Return the [x, y] coordinate for the center point of the cell that contains the specified text.  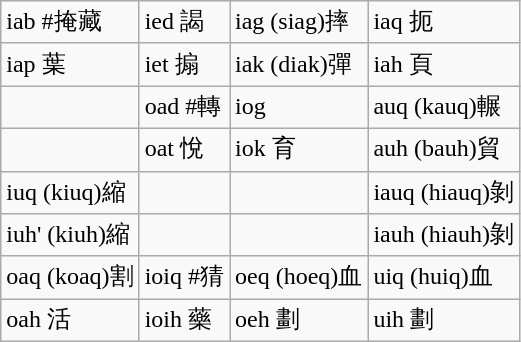
oad #轉 [184, 108]
iauq (hiauq)剝 [444, 192]
ioiq #猜 [184, 278]
uiq (huiq)血 [444, 278]
iuq (kiuq)縮 [70, 192]
iag (siag)摔 [299, 22]
iet 搧 [184, 64]
auq (kauq)輾 [444, 108]
iak (diak)彈 [299, 64]
oeq (hoeq)血 [299, 278]
uih 劃 [444, 320]
oaq (koaq)割 [70, 278]
ied 謁 [184, 22]
iab #掩藏 [70, 22]
ioih 藥 [184, 320]
iaq 扼 [444, 22]
auh (bauh)貿 [444, 150]
iok 育 [299, 150]
iap 葉 [70, 64]
iah 頁 [444, 64]
oah 活 [70, 320]
iog [299, 108]
oeh 劃 [299, 320]
iuh' (kiuh)縮 [70, 236]
iauh (hiauh)剝 [444, 236]
oat 悅 [184, 150]
